Search for the cell housing the specified text and yield its [x, y] center coordinate. 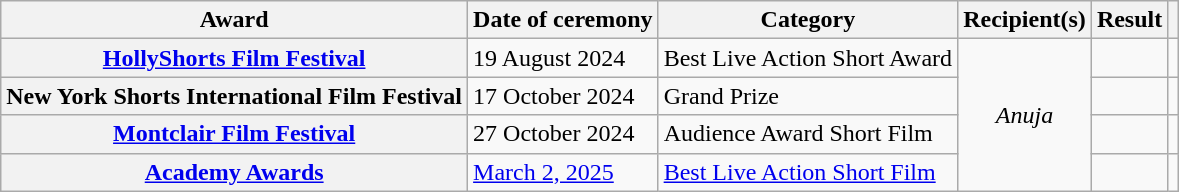
17 October 2024 [564, 96]
Award [234, 20]
Academy Awards [234, 172]
Category [808, 20]
Recipient(s) [1025, 20]
Best Live Action Short Award [808, 58]
HollyShorts Film Festival [234, 58]
March 2, 2025 [564, 172]
27 October 2024 [564, 134]
19 August 2024 [564, 58]
Montclair Film Festival [234, 134]
New York Shorts International Film Festival [234, 96]
Result [1129, 20]
Date of ceremony [564, 20]
Anuja [1025, 115]
Best Live Action Short Film [808, 172]
Audience Award Short Film [808, 134]
Grand Prize [808, 96]
